Output the (x, y) coordinate of the center of the cell containing the given text.  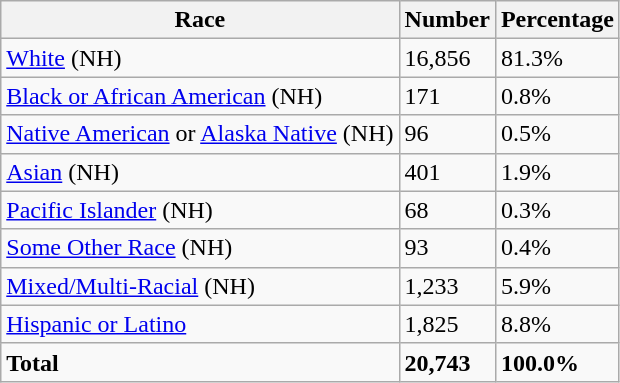
Mixed/Multi-Racial (NH) (200, 286)
5.9% (557, 286)
0.5% (557, 134)
100.0% (557, 362)
Total (200, 362)
81.3% (557, 58)
Some Other Race (NH) (200, 248)
0.4% (557, 248)
Percentage (557, 20)
0.8% (557, 96)
Black or African American (NH) (200, 96)
8.8% (557, 324)
96 (447, 134)
Pacific Islander (NH) (200, 210)
1,233 (447, 286)
1,825 (447, 324)
401 (447, 172)
20,743 (447, 362)
White (NH) (200, 58)
Number (447, 20)
Native American or Alaska Native (NH) (200, 134)
Race (200, 20)
68 (447, 210)
1.9% (557, 172)
Hispanic or Latino (200, 324)
16,856 (447, 58)
93 (447, 248)
171 (447, 96)
0.3% (557, 210)
Asian (NH) (200, 172)
